Locate the cell with the specified text and output its [X, Y] center coordinate. 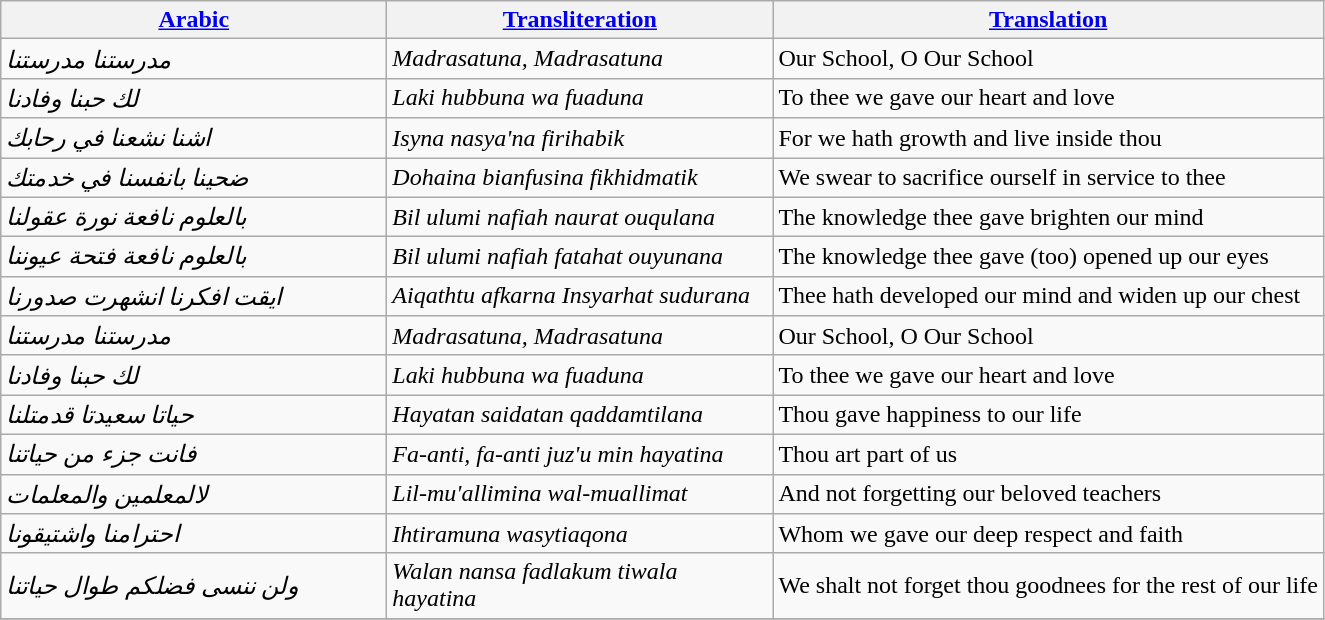
Aiqathtu afkarna Insyarhat sudurana [580, 296]
بالعلوم نافعة فتحة عيوننا [194, 257]
ولن ننسى فضلكم طوال حياتنا [194, 586]
Walan nansa fadlakum tiwala hayatina [580, 586]
Bil ulumi nafiah naurat ouqulana [580, 217]
Ihtiramuna wasytiaqona [580, 534]
ضحينا بانفسنا في خدمتك [194, 178]
And not forgetting our beloved teachers [1048, 494]
Transliteration [580, 20]
We swear to sacrifice ourself in service to thee [1048, 178]
Thee hath developed our mind and widen up our chest [1048, 296]
Whom we gave our deep respect and faith [1048, 534]
Fa-anti, fa-anti juz'u min hayatina [580, 454]
Lil-mu'allimina wal-muallimat [580, 494]
Bil ulumi nafiah fatahat ouyunana [580, 257]
بالعلوم نافعة نورة عقولنا [194, 217]
فانت جزء من حياتنا [194, 454]
We shalt not forget thou goodnees for the rest of our life [1048, 586]
Isyna nasya'na firihabik [580, 138]
The knowledge thee gave brighten our mind [1048, 217]
Arabic [194, 20]
Hayatan saidatan qaddamtilana [580, 415]
Thou art part of us [1048, 454]
Dohaina bianfusina fikhidmatik [580, 178]
لالمعلمين والمعلمات [194, 494]
احترامنا واشتيقونا [194, 534]
The knowledge thee gave (too) opened up our eyes [1048, 257]
Thou gave happiness to our life [1048, 415]
ايقت افكرنا انشهرت صدورنا [194, 296]
Translation [1048, 20]
حياتا سعيدتا قدمتلنا [194, 415]
اشنا نشعنا في رحابك [194, 138]
For we hath growth and live inside thou [1048, 138]
